Output the [X, Y] coordinate of the center of the cell containing the given text.  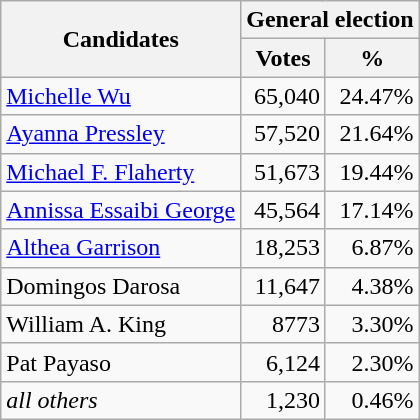
4.38% [372, 286]
19.44% [372, 172]
0.46% [372, 400]
24.47% [372, 96]
57,520 [284, 134]
General election [330, 20]
Michelle Wu [121, 96]
% [372, 58]
3.30% [372, 324]
Ayanna Pressley [121, 134]
2.30% [372, 362]
Domingos Darosa [121, 286]
18,253 [284, 248]
Votes [284, 58]
1,230 [284, 400]
Pat Payaso [121, 362]
William A. King [121, 324]
Annissa Essaibi George [121, 210]
51,673 [284, 172]
Candidates [121, 39]
all others [121, 400]
Althea Garrison [121, 248]
6,124 [284, 362]
65,040 [284, 96]
6.87% [372, 248]
21.64% [372, 134]
8773 [284, 324]
Michael F. Flaherty [121, 172]
45,564 [284, 210]
17.14% [372, 210]
11,647 [284, 286]
